Return the [x, y] coordinate for the center point of the cell that contains the specified text.  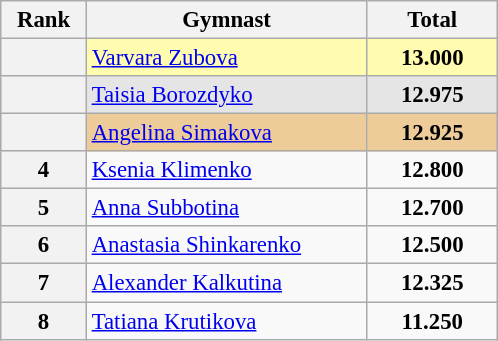
Angelina Simakova [226, 133]
Anastasia Shinkarenko [226, 245]
12.500 [432, 245]
12.925 [432, 133]
12.800 [432, 170]
Anna Subbotina [226, 208]
12.975 [432, 95]
Alexander Kalkutina [226, 283]
Gymnast [226, 20]
Tatiana Krutikova [226, 321]
Ksenia Klimenko [226, 170]
Total [432, 20]
Taisia Borozdyko [226, 95]
6 [44, 245]
Varvara Zubova [226, 58]
5 [44, 208]
13.000 [432, 58]
12.700 [432, 208]
4 [44, 170]
Rank [44, 20]
12.325 [432, 283]
7 [44, 283]
8 [44, 321]
11.250 [432, 321]
